Search for the cell housing the specified text and yield its [X, Y] center coordinate. 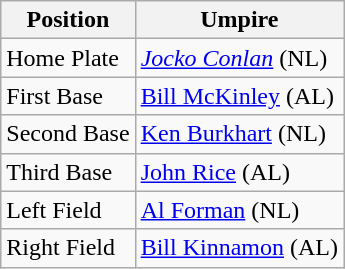
Ken Burkhart (NL) [239, 134]
Second Base [68, 134]
Jocko Conlan (NL) [239, 58]
Third Base [68, 172]
Al Forman (NL) [239, 210]
Left Field [68, 210]
Bill Kinnamon (AL) [239, 248]
Right Field [68, 248]
Bill McKinley (AL) [239, 96]
First Base [68, 96]
Home Plate [68, 58]
John Rice (AL) [239, 172]
Umpire [239, 20]
Position [68, 20]
